Output the (x, y) coordinate of the center of the cell containing the given text.  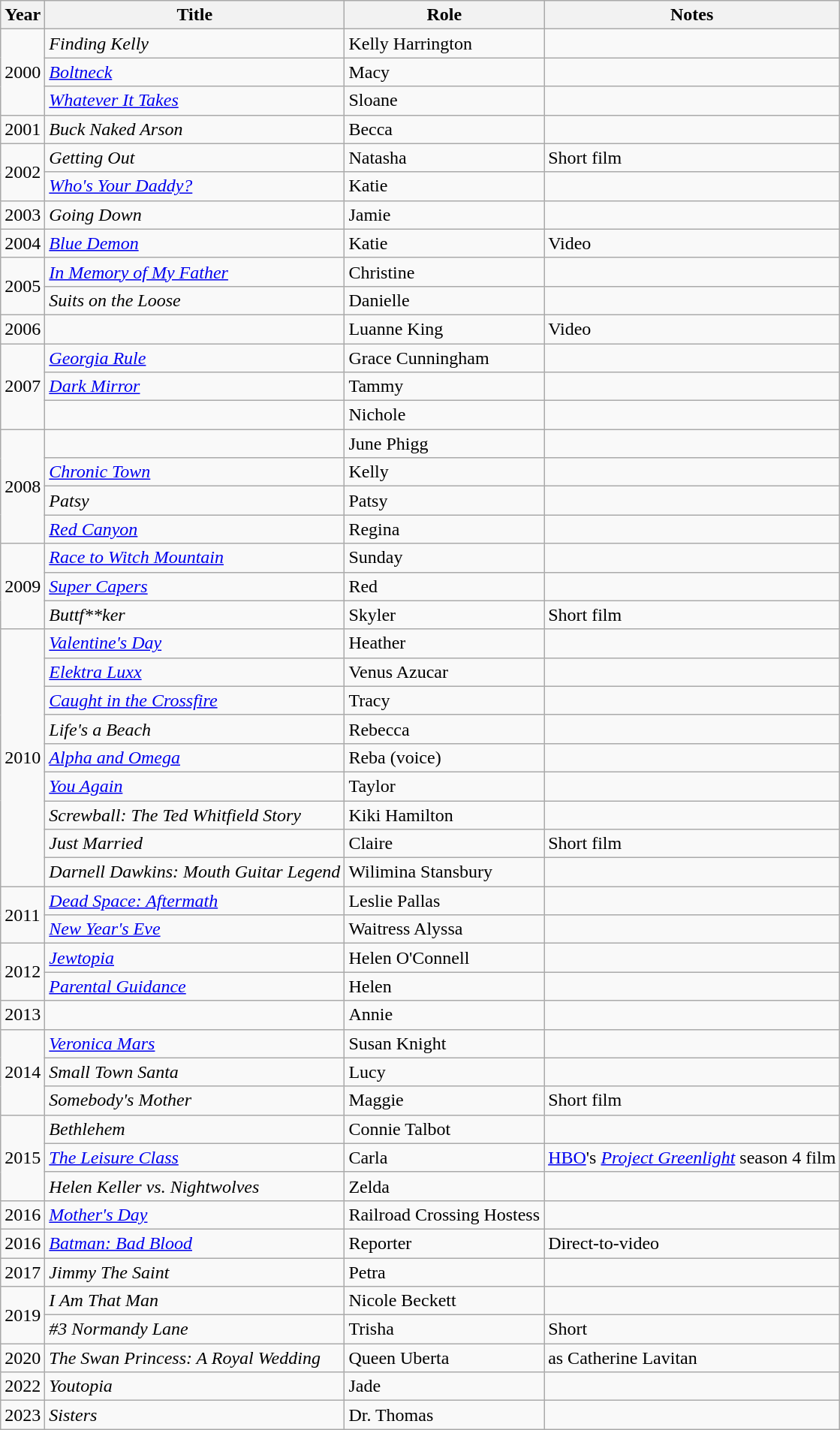
Carla (444, 1158)
New Year's Eve (195, 929)
2006 (23, 329)
Taylor (444, 786)
Christine (444, 272)
Trisha (444, 1329)
2002 (23, 172)
Veronica Mars (195, 1043)
Youtopia (195, 1386)
Reba (voice) (444, 757)
Rebecca (444, 729)
Regina (444, 529)
Super Capers (195, 586)
2005 (23, 286)
Claire (444, 844)
Maggie (444, 1100)
Jade (444, 1386)
2004 (23, 243)
Nichole (444, 415)
Kelly Harrington (444, 44)
You Again (195, 786)
Role (444, 15)
Caught in the Crossfire (195, 700)
2001 (23, 129)
as Catherine Lavitan (692, 1358)
Getting Out (195, 158)
Mother's Day (195, 1215)
2012 (23, 972)
Georgia Rule (195, 358)
Petra (444, 1272)
Jimmy The Saint (195, 1272)
Skyler (444, 615)
Whatever It Takes (195, 101)
2009 (23, 586)
Going Down (195, 215)
Helen (444, 986)
2008 (23, 486)
2007 (23, 387)
2013 (23, 1015)
Reporter (444, 1243)
Railroad Crossing Hostess (444, 1215)
Connie Talbot (444, 1129)
2000 (23, 72)
Life's a Beach (195, 729)
Kiki Hamilton (444, 814)
2019 (23, 1315)
Queen Uberta (444, 1358)
I Am That Man (195, 1301)
Short (692, 1329)
Zelda (444, 1186)
Small Town Santa (195, 1072)
Somebody's Mother (195, 1100)
Finding Kelly (195, 44)
2017 (23, 1272)
Notes (692, 15)
Sunday (444, 558)
2014 (23, 1072)
Annie (444, 1015)
Chronic Town (195, 472)
Leslie Pallas (444, 901)
Buttf**ker (195, 615)
Nicole Beckett (444, 1301)
Natasha (444, 158)
2020 (23, 1358)
Macy (444, 72)
Tracy (444, 700)
The Leisure Class (195, 1158)
Parental Guidance (195, 986)
Becca (444, 129)
Suits on the Loose (195, 300)
Kelly (444, 472)
Sloane (444, 101)
The Swan Princess: A Royal Wedding (195, 1358)
2003 (23, 215)
Alpha and Omega (195, 757)
Waitress Alyssa (444, 929)
Dr. Thomas (444, 1415)
HBO's Project Greenlight season 4 film (692, 1158)
Year (23, 15)
2010 (23, 758)
2011 (23, 915)
Dead Space: Aftermath (195, 901)
Just Married (195, 844)
Helen O'Connell (444, 958)
Title (195, 15)
Direct-to-video (692, 1243)
Blue Demon (195, 243)
June Phigg (444, 444)
Lucy (444, 1072)
Race to Witch Mountain (195, 558)
Venus Azucar (444, 672)
Buck Naked Arson (195, 129)
Boltneck (195, 72)
Heather (444, 643)
Sisters (195, 1415)
2023 (23, 1415)
Darnell Dawkins: Mouth Guitar Legend (195, 872)
Bethlehem (195, 1129)
Valentine's Day (195, 643)
Who's Your Daddy? (195, 186)
Jewtopia (195, 958)
Elektra Luxx (195, 672)
Dark Mirror (195, 387)
Luanne King (444, 329)
Red (444, 586)
#3 Normandy Lane (195, 1329)
Helen Keller vs. Nightwolves (195, 1186)
Susan Knight (444, 1043)
Grace Cunningham (444, 358)
Tammy (444, 387)
Screwball: The Ted Whitfield Story (195, 814)
Red Canyon (195, 529)
Danielle (444, 300)
Batman: Bad Blood (195, 1243)
Jamie (444, 215)
Wilimina Stansbury (444, 872)
In Memory of My Father (195, 272)
2022 (23, 1386)
2015 (23, 1158)
